Return [X, Y] of the center of cell containing provided text 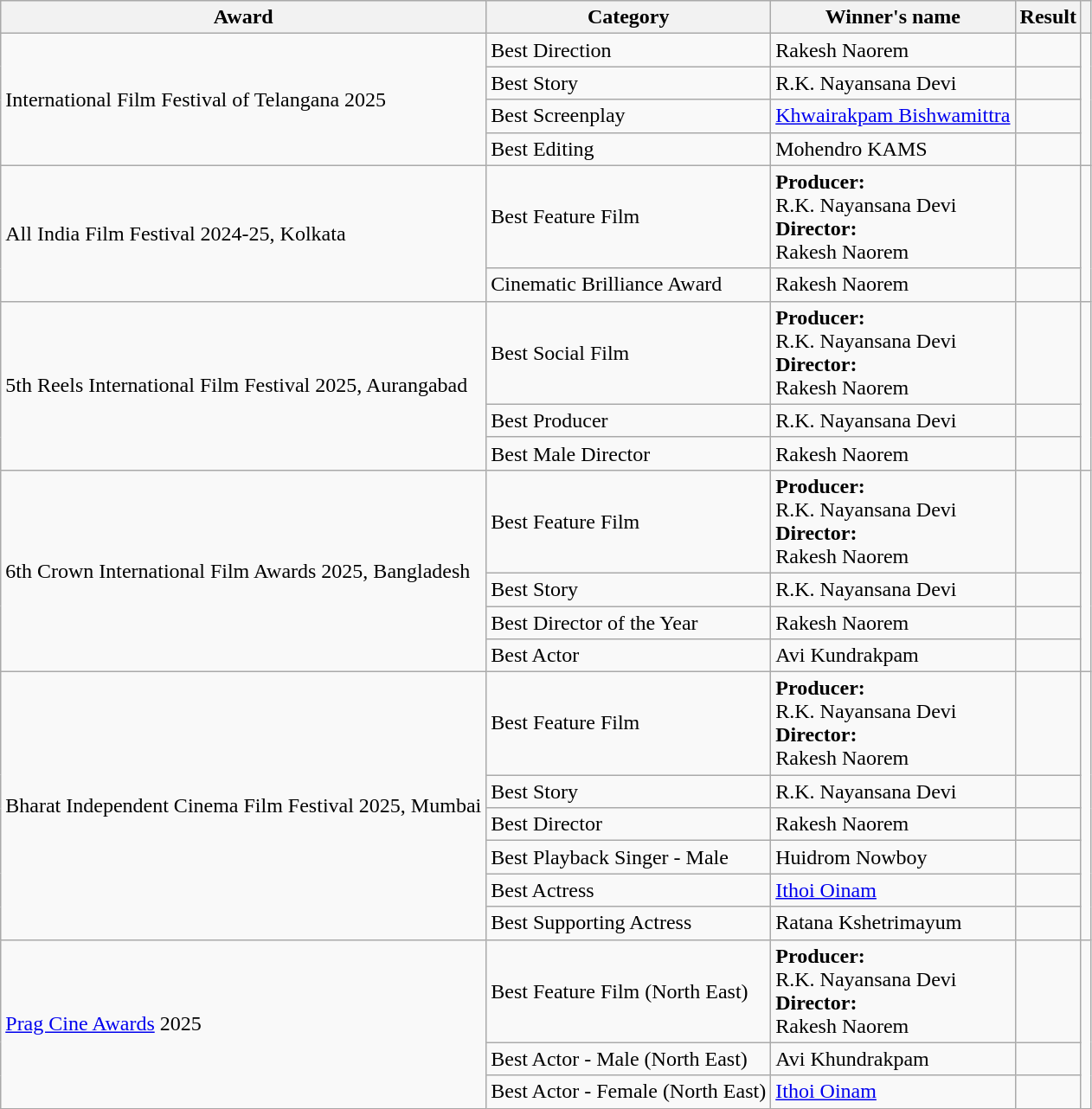
Bharat Independent Cinema Film Festival 2025, Mumbai [244, 806]
Best Playback Singer - Male [628, 857]
Best Director of the Year [628, 622]
6th Crown International Film Awards 2025, Bangladesh [244, 571]
Best Editing [628, 149]
Best Producer [628, 420]
Cinematic Brilliance Award [628, 285]
Result [1048, 17]
Ratana Kshetrimayum [893, 923]
Best Actor [628, 656]
Best Feature Film (North East) [628, 991]
Best Actor - Female (North East) [628, 1092]
Award [244, 17]
International Film Festival of Telangana 2025 [244, 99]
Prag Cine Awards 2025 [244, 1024]
Best Director [628, 824]
Mohendro KAMS [893, 149]
Avi Khundrakpam [893, 1059]
Best Direction [628, 50]
All India Film Festival 2024-25, Kolkata [244, 234]
Avi Kundrakpam [893, 656]
Winner's name [893, 17]
Khwairakpam Bishwamittra [893, 116]
5th Reels International Film Festival 2025, Aurangabad [244, 386]
Best Male Director [628, 453]
Category [628, 17]
Best Social Film [628, 353]
Best Actress [628, 890]
Best Screenplay [628, 116]
Huidrom Nowboy [893, 857]
Best Actor - Male (North East) [628, 1059]
Best Supporting Actress [628, 923]
